Provide the (X, Y) coordinate of the cell's center where the given text is located.  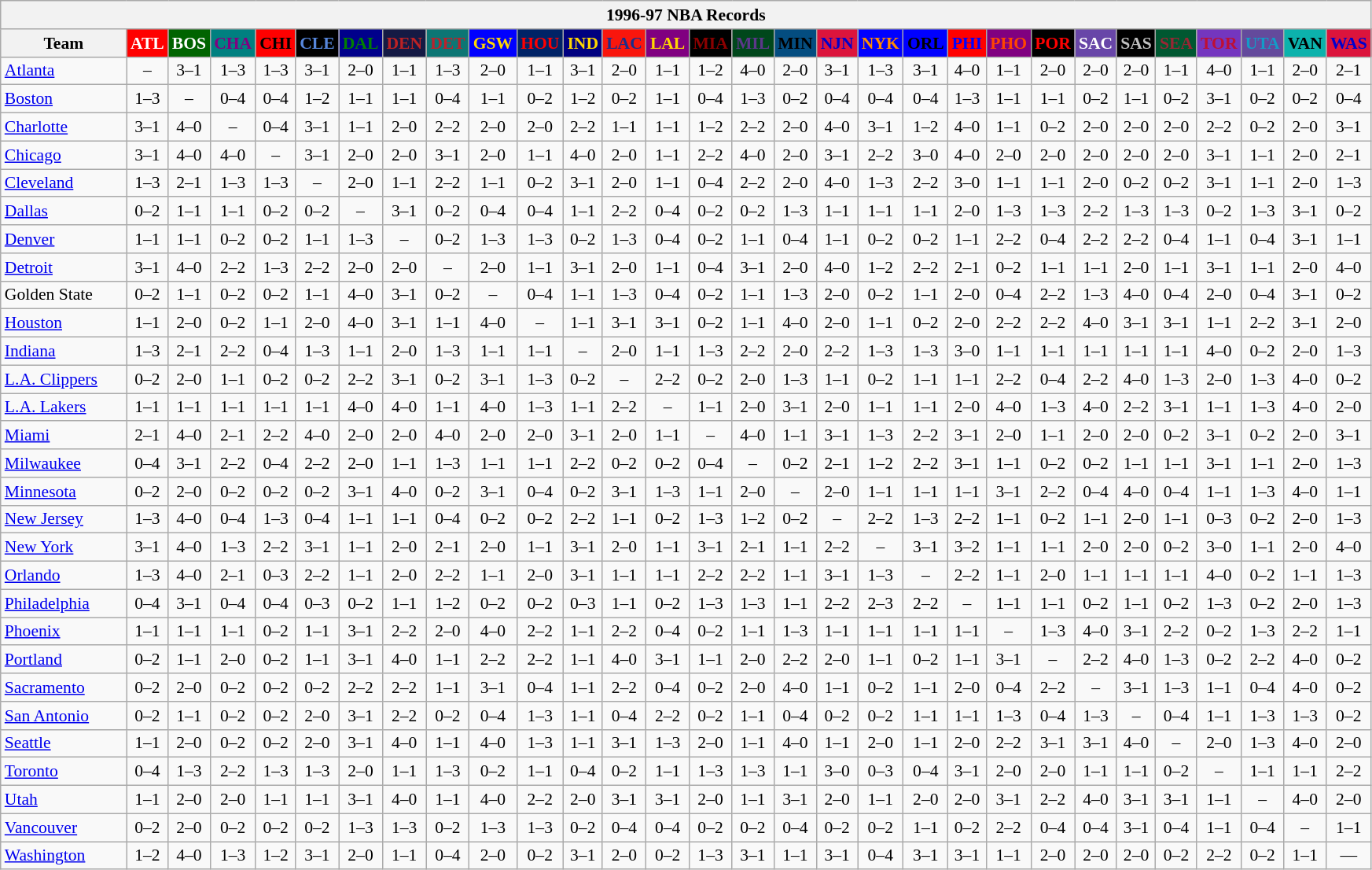
— (1349, 856)
CHA (233, 43)
Atlanta (64, 71)
GSW (494, 43)
Washington (64, 856)
PHO (1008, 43)
3–2 (967, 547)
Vancouver (64, 828)
MIA (710, 43)
CHI (275, 43)
San Antonio (64, 716)
Milwaukee (64, 463)
Charlotte (64, 127)
SEA (1176, 43)
BOS (189, 43)
VAN (1305, 43)
Sacramento (64, 688)
Denver (64, 239)
DET (448, 43)
SAS (1136, 43)
HOU (539, 43)
NJN (837, 43)
LAL (668, 43)
Cleveland (64, 183)
Houston (64, 323)
MIL (753, 43)
Chicago (64, 155)
Minnesota (64, 492)
2–3 (881, 603)
UTA (1263, 43)
Seattle (64, 743)
IND (583, 43)
Golden State (64, 295)
WAS (1349, 43)
MIN (795, 43)
Indiana (64, 352)
PHI (967, 43)
Dallas (64, 212)
Team (64, 43)
Boston (64, 99)
New York (64, 547)
Miami (64, 436)
Philadelphia (64, 603)
Detroit (64, 267)
Toronto (64, 772)
Utah (64, 800)
Portland (64, 660)
Phoenix (64, 632)
TOR (1219, 43)
CLE (318, 43)
1996-97 NBA Records (686, 15)
DAL (361, 43)
SAC (1096, 43)
ATL (148, 43)
New Jersey (64, 519)
NYK (881, 43)
L.A. Lakers (64, 407)
POR (1053, 43)
DEN (404, 43)
ORL (926, 43)
L.A. Clippers (64, 379)
Orlando (64, 576)
LAC (624, 43)
